Determine the (X, Y) coordinate at the center of the cell enclosing the given text.  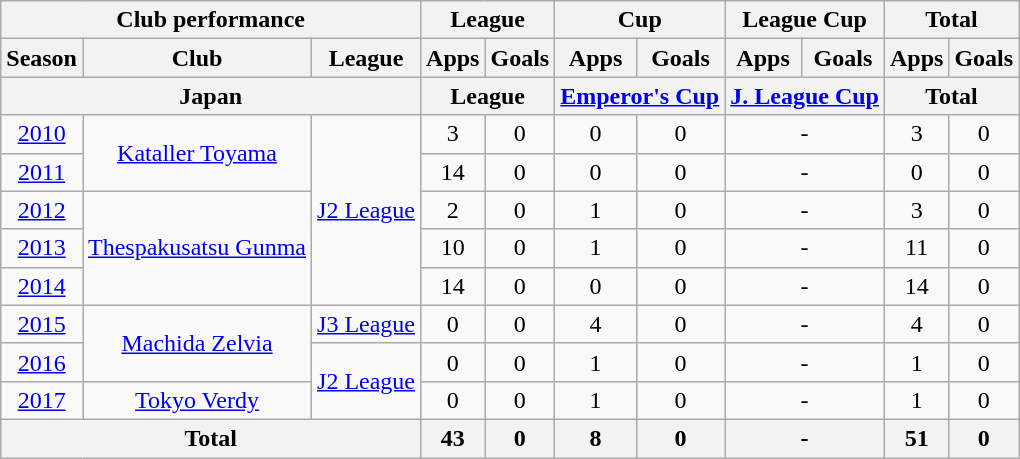
2010 (42, 134)
11 (916, 248)
Club (196, 58)
2 (453, 210)
Machida Zelvia (196, 343)
2012 (42, 210)
2016 (42, 362)
43 (453, 438)
10 (453, 248)
J. League Cup (805, 96)
Club performance (211, 20)
2015 (42, 324)
Kataller Toyama (196, 153)
Tokyo Verdy (196, 400)
League Cup (805, 20)
Emperor's Cup (640, 96)
2013 (42, 248)
2017 (42, 400)
Japan (211, 96)
2014 (42, 286)
8 (596, 438)
2011 (42, 172)
Season (42, 58)
Cup (640, 20)
Thespakusatsu Gunma (196, 248)
51 (916, 438)
J3 League (366, 324)
